Provide the (x, y) coordinate of the cell's center where the given text is located.  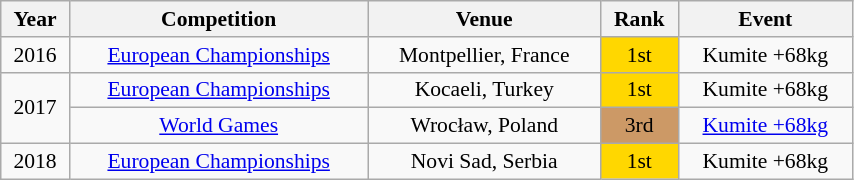
Venue (484, 19)
Montpellier, France (484, 55)
Competition (218, 19)
2018 (35, 162)
3rd (639, 126)
2016 (35, 55)
Wrocław, Poland (484, 126)
Kocaeli, Turkey (484, 90)
Rank (639, 19)
Event (765, 19)
World Games (218, 126)
Year (35, 19)
2017 (35, 108)
Novi Sad, Serbia (484, 162)
